Scan for the cell matching the given text and deliver its [x, y] coordinate at center. 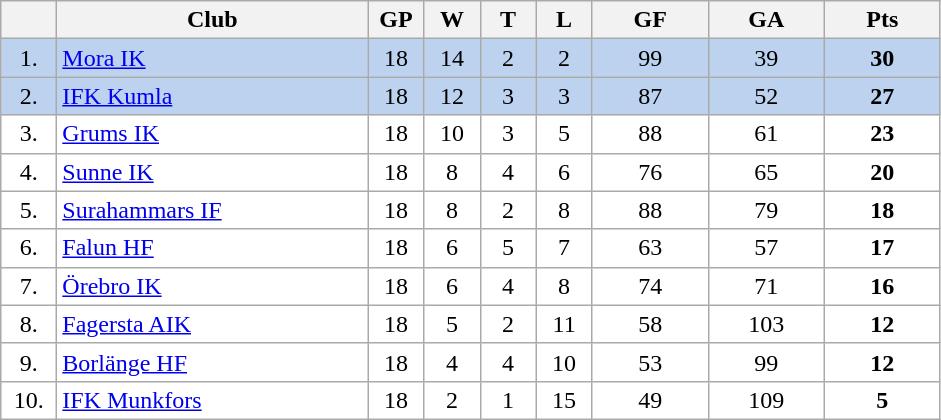
53 [650, 362]
71 [766, 286]
8. [29, 324]
109 [766, 400]
57 [766, 248]
W [452, 20]
52 [766, 96]
74 [650, 286]
Club [212, 20]
T [508, 20]
7. [29, 286]
58 [650, 324]
1. [29, 58]
14 [452, 58]
Pts [882, 20]
61 [766, 134]
30 [882, 58]
6. [29, 248]
63 [650, 248]
2. [29, 96]
3. [29, 134]
27 [882, 96]
7 [564, 248]
16 [882, 286]
GP [396, 20]
IFK Munkfors [212, 400]
GA [766, 20]
65 [766, 172]
23 [882, 134]
39 [766, 58]
Fagersta AIK [212, 324]
20 [882, 172]
Surahammars IF [212, 210]
11 [564, 324]
IFK Kumla [212, 96]
Mora IK [212, 58]
15 [564, 400]
103 [766, 324]
1 [508, 400]
Falun HF [212, 248]
L [564, 20]
GF [650, 20]
49 [650, 400]
5. [29, 210]
10. [29, 400]
87 [650, 96]
17 [882, 248]
Sunne IK [212, 172]
79 [766, 210]
Borlänge HF [212, 362]
Grums IK [212, 134]
9. [29, 362]
76 [650, 172]
Örebro IK [212, 286]
4. [29, 172]
